Return (X, Y) of the center of cell containing provided text 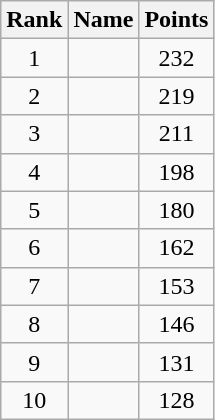
10 (34, 400)
1 (34, 58)
180 (176, 210)
232 (176, 58)
5 (34, 210)
3 (34, 134)
Name (104, 20)
128 (176, 400)
146 (176, 324)
Points (176, 20)
7 (34, 286)
153 (176, 286)
4 (34, 172)
Rank (34, 20)
6 (34, 248)
8 (34, 324)
219 (176, 96)
9 (34, 362)
211 (176, 134)
2 (34, 96)
198 (176, 172)
162 (176, 248)
131 (176, 362)
